Search for the cell housing the specified text and yield its [x, y] center coordinate. 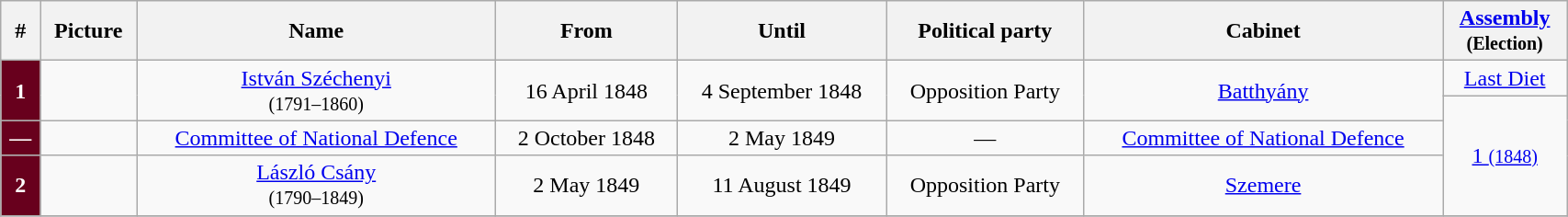
4 September 1848 [782, 90]
1 [20, 90]
Picture [88, 31]
Political party [985, 31]
2 [20, 186]
László Csány(1790–1849) [316, 186]
István Széchenyi(1791–1860) [316, 90]
16 April 1848 [586, 90]
Szemere [1262, 186]
Cabinet [1262, 31]
Batthyány [1262, 90]
1 (1848) [1505, 155]
From [586, 31]
Assembly(Election) [1505, 31]
2 October 1848 [586, 138]
Until [782, 31]
Last Diet [1505, 78]
# [20, 31]
Name [316, 31]
11 August 1849 [782, 186]
